Return [X, Y] of the center of cell containing provided text 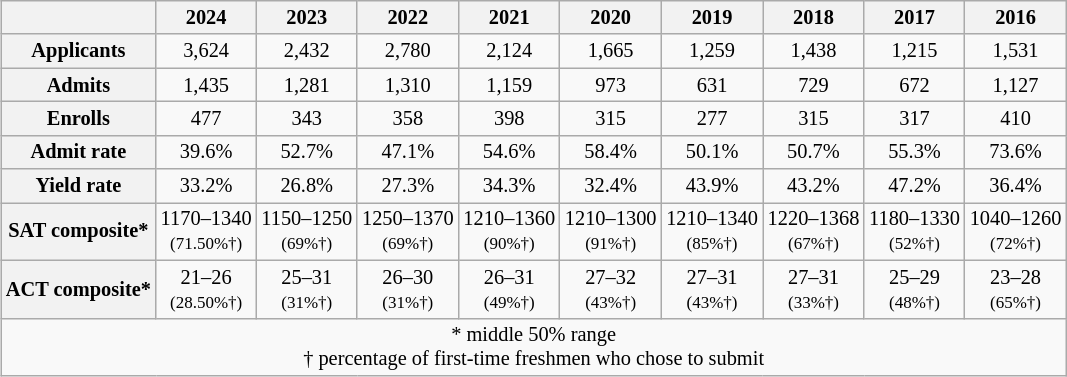
Admits [78, 85]
2018 [814, 18]
73.6% [1016, 152]
1150–1250(69%†) [306, 232]
1210–1360(90%†) [510, 232]
25–31(31%†) [306, 289]
27–32(43%†) [610, 289]
2023 [306, 18]
2,432 [306, 51]
358 [408, 119]
25–29(48%†) [914, 289]
26–31(49%†) [510, 289]
3,624 [206, 51]
34.3% [510, 186]
1040–1260(72%†) [1016, 232]
2019 [712, 18]
50.1% [712, 152]
27–31(43%†) [712, 289]
1,159 [510, 85]
317 [914, 119]
1,665 [610, 51]
2022 [408, 18]
Enrolls [78, 119]
1210–1340(85%†) [712, 232]
55.3% [914, 152]
729 [814, 85]
477 [206, 119]
32.4% [610, 186]
58.4% [610, 152]
1,531 [1016, 51]
* middle 50% range † percentage of first-time freshmen who chose to submit [534, 347]
277 [712, 119]
43.2% [814, 186]
27–31(33%†) [814, 289]
21–26(28.50%†) [206, 289]
343 [306, 119]
47.2% [914, 186]
973 [610, 85]
50.7% [814, 152]
1,310 [408, 85]
36.4% [1016, 186]
2020 [610, 18]
47.1% [408, 152]
26–30(31%†) [408, 289]
52.7% [306, 152]
2017 [914, 18]
631 [712, 85]
1,215 [914, 51]
2,124 [510, 51]
1,435 [206, 85]
410 [1016, 119]
43.9% [712, 186]
Applicants [78, 51]
2,780 [408, 51]
1,127 [1016, 85]
1,438 [814, 51]
SAT composite* [78, 232]
398 [510, 119]
54.6% [510, 152]
33.2% [206, 186]
27.3% [408, 186]
1,259 [712, 51]
1250–1370(69%†) [408, 232]
23–28(65%†) [1016, 289]
1220–1368(67%†) [814, 232]
2021 [510, 18]
ACT composite* [78, 289]
672 [914, 85]
2016 [1016, 18]
1170–1340(71.50%†) [206, 232]
1210–1300(91%†) [610, 232]
2024 [206, 18]
1180–1330(52%†) [914, 232]
Admit rate [78, 152]
Yield rate [78, 186]
1,281 [306, 85]
26.8% [306, 186]
39.6% [206, 152]
